Detect which cell encompasses the target text, then output its [x, y] center coordinate. 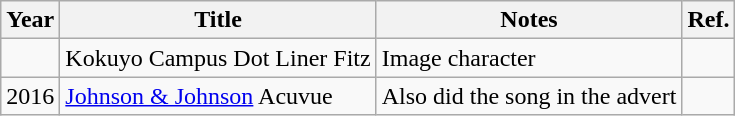
Image character [529, 58]
Title [218, 20]
Year [30, 20]
Ref. [708, 20]
Notes [529, 20]
Kokuyo Campus Dot Liner Fitz [218, 58]
2016 [30, 96]
Also did the song in the advert [529, 96]
Johnson & Johnson Acuvue [218, 96]
